Pinpoint the cell where the given text exists, returning its (X, Y) midpoint coordinate. 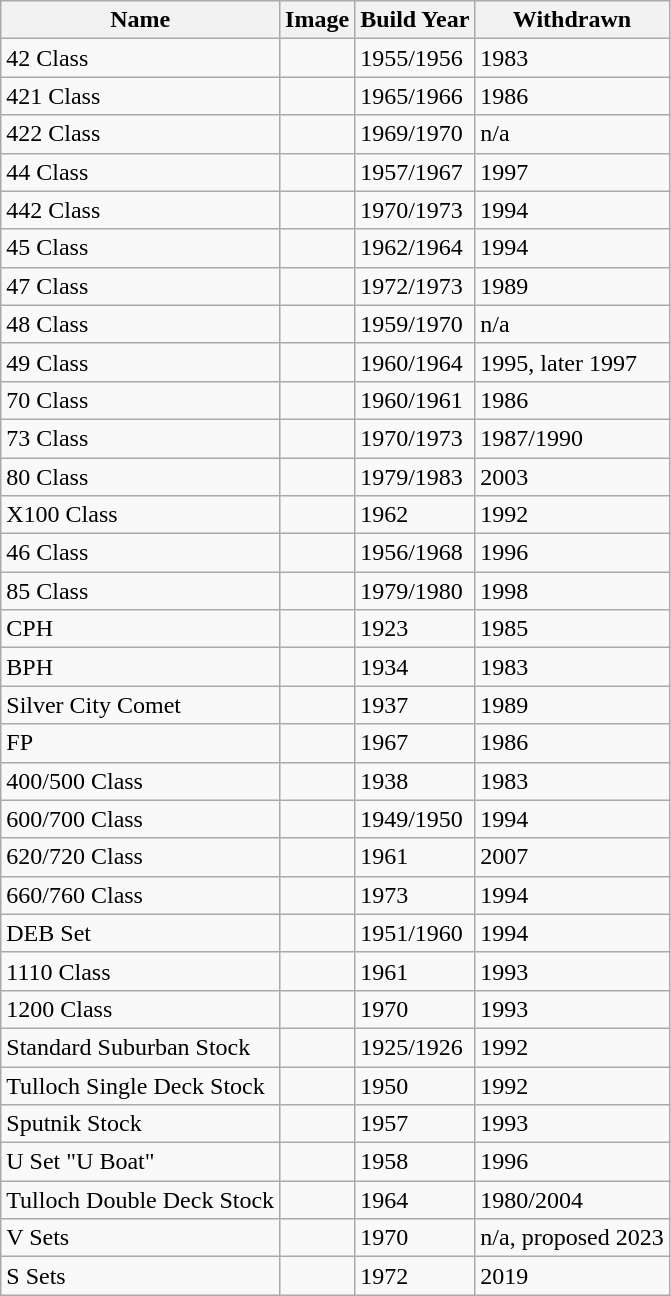
42 Class (140, 58)
U Set "U Boat" (140, 1162)
70 Class (140, 400)
620/720 Class (140, 857)
600/700 Class (140, 819)
85 Class (140, 591)
DEB Set (140, 933)
1110 Class (140, 971)
Tulloch Double Deck Stock (140, 1200)
1200 Class (140, 1009)
Standard Suburban Stock (140, 1047)
1937 (415, 705)
1959/1970 (415, 324)
1950 (415, 1085)
47 Class (140, 286)
BPH (140, 667)
1923 (415, 629)
1973 (415, 895)
1934 (415, 667)
1995, later 1997 (572, 362)
1980/2004 (572, 1200)
1957 (415, 1124)
Silver City Comet (140, 705)
48 Class (140, 324)
422 Class (140, 134)
1987/1990 (572, 438)
400/500 Class (140, 781)
Withdrawn (572, 20)
Tulloch Single Deck Stock (140, 1085)
1956/1968 (415, 553)
2019 (572, 1276)
1985 (572, 629)
Sputnik Stock (140, 1124)
44 Class (140, 172)
1998 (572, 591)
Build Year (415, 20)
421 Class (140, 96)
45 Class (140, 248)
73 Class (140, 438)
2003 (572, 477)
1962 (415, 515)
1962/1964 (415, 248)
1969/1970 (415, 134)
1955/1956 (415, 58)
S Sets (140, 1276)
FP (140, 743)
442 Class (140, 210)
Name (140, 20)
1965/1966 (415, 96)
1938 (415, 781)
1925/1926 (415, 1047)
1960/1964 (415, 362)
46 Class (140, 553)
1949/1950 (415, 819)
1960/1961 (415, 400)
1958 (415, 1162)
80 Class (140, 477)
1979/1980 (415, 591)
1997 (572, 172)
1967 (415, 743)
1951/1960 (415, 933)
1972 (415, 1276)
49 Class (140, 362)
1972/1973 (415, 286)
CPH (140, 629)
660/760 Class (140, 895)
2007 (572, 857)
n/a, proposed 2023 (572, 1238)
Image (318, 20)
1964 (415, 1200)
X100 Class (140, 515)
V Sets (140, 1238)
1979/1983 (415, 477)
1957/1967 (415, 172)
